Identify which cell holds the provided text, then report its [X, Y] central coordinate. 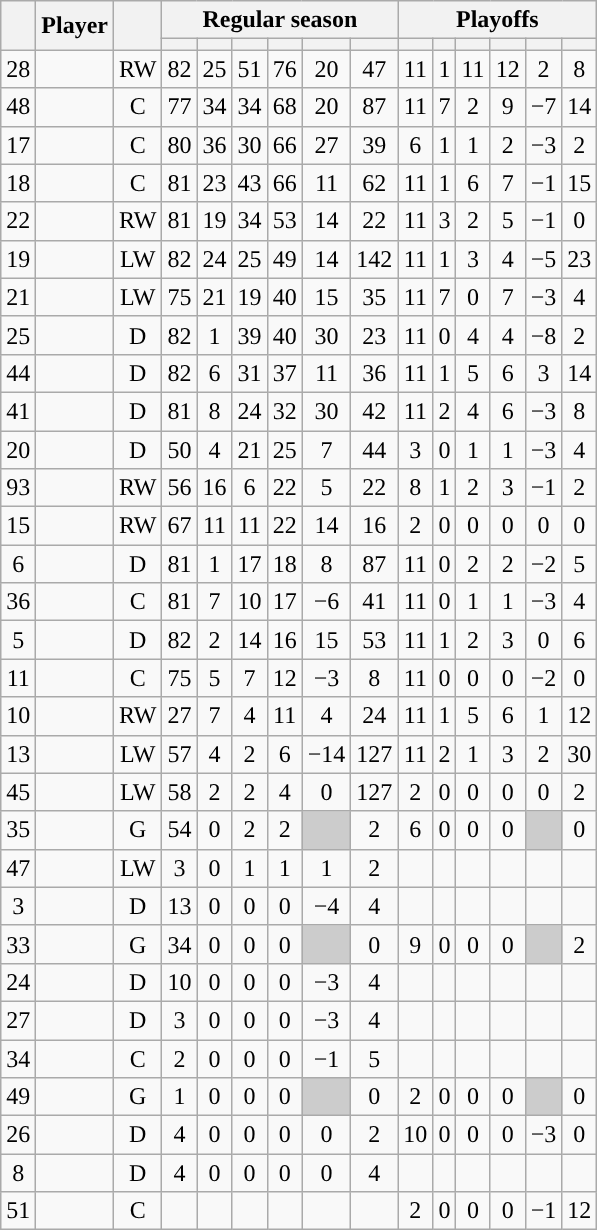
62 [374, 183]
43 [250, 183]
68 [284, 107]
54 [180, 830]
32 [284, 411]
33 [18, 944]
Regular season [280, 20]
−7 [544, 107]
−6 [326, 602]
56 [180, 488]
77 [180, 107]
142 [374, 259]
45 [18, 792]
−14 [326, 754]
50 [180, 449]
80 [180, 145]
−5 [544, 259]
−4 [326, 906]
Player [75, 26]
Playoffs [498, 20]
26 [18, 1135]
67 [180, 526]
57 [180, 754]
58 [180, 792]
28 [18, 69]
31 [250, 373]
−8 [544, 335]
48 [18, 107]
37 [284, 373]
76 [284, 69]
42 [374, 411]
93 [18, 488]
